Extract the [X, Y] coordinate from the center of the cell holding the provided text.  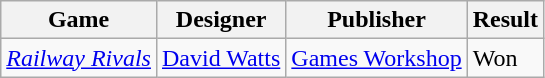
Result [505, 20]
Games Workshop [376, 58]
Designer [220, 20]
David Watts [220, 58]
Railway Rivals [79, 58]
Publisher [376, 20]
Won [505, 58]
Game [79, 20]
